Detect which cell encompasses the target text, then output its [x, y] center coordinate. 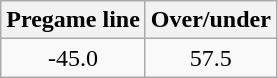
57.5 [210, 58]
Pregame line [74, 20]
-45.0 [74, 58]
Over/under [210, 20]
